For the text-containing cell, return its midpoint in (x, y) coordinate format. 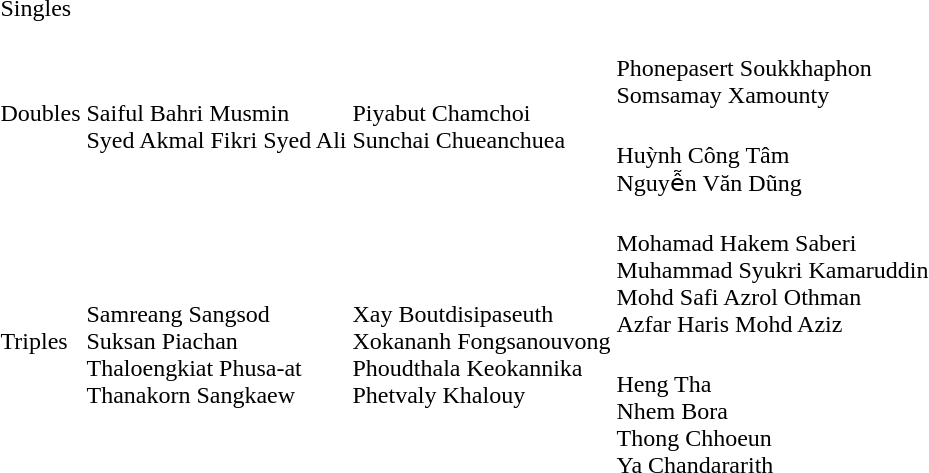
Saiful Bahri MusminSyed Akmal Fikri Syed Ali (216, 112)
Piyabut ChamchoiSunchai Chueanchuea (482, 112)
